For the text-containing cell, return its midpoint in [X, Y] coordinate format. 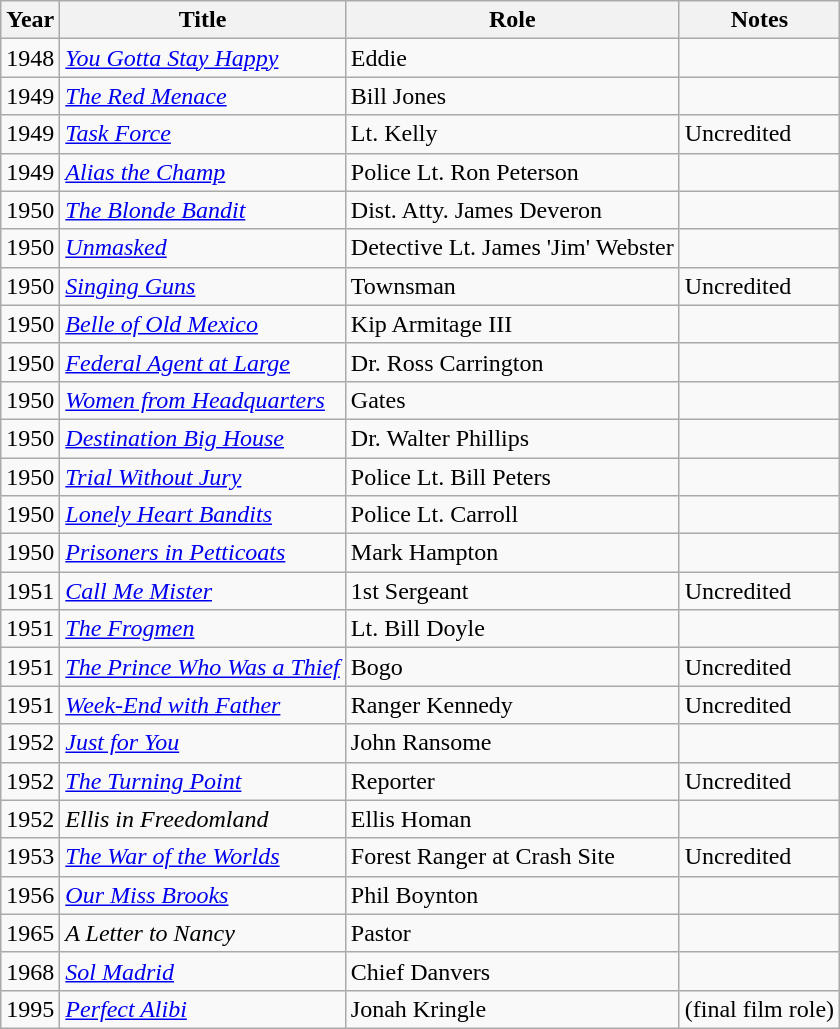
Role [512, 20]
Kip Armitage III [512, 324]
Our Miss Brooks [202, 895]
Townsman [512, 286]
Ranger Kennedy [512, 705]
Lt. Kelly [512, 134]
1st Sergeant [512, 591]
Title [202, 20]
Lt. Bill Doyle [512, 629]
Alias the Champ [202, 172]
Police Lt. Carroll [512, 515]
Year [30, 20]
Week-End with Father [202, 705]
Bill Jones [512, 96]
Lonely Heart Bandits [202, 515]
1995 [30, 1009]
Phil Boynton [512, 895]
You Gotta Stay Happy [202, 58]
Dist. Atty. James Deveron [512, 210]
Detective Lt. James 'Jim' Webster [512, 248]
Singing Guns [202, 286]
Dr. Ross Carrington [512, 362]
Chief Danvers [512, 971]
Call Me Mister [202, 591]
(final film role) [759, 1009]
Sol Madrid [202, 971]
1965 [30, 933]
The Blonde Bandit [202, 210]
Destination Big House [202, 438]
Notes [759, 20]
The Frogmen [202, 629]
Forest Ranger at Crash Site [512, 857]
Jonah Kringle [512, 1009]
Just for You [202, 743]
The Prince Who Was a Thief [202, 667]
The Turning Point [202, 781]
Prisoners in Petticoats [202, 553]
The Red Menace [202, 96]
Pastor [512, 933]
Ellis in Freedomland [202, 819]
Eddie [512, 58]
Trial Without Jury [202, 477]
Dr. Walter Phillips [512, 438]
1953 [30, 857]
Bogo [512, 667]
John Ransome [512, 743]
Reporter [512, 781]
Ellis Homan [512, 819]
Women from Headquarters [202, 400]
Gates [512, 400]
1956 [30, 895]
Police Lt. Bill Peters [512, 477]
1948 [30, 58]
Unmasked [202, 248]
The War of the Worlds [202, 857]
Task Force [202, 134]
Police Lt. Ron Peterson [512, 172]
A Letter to Nancy [202, 933]
1968 [30, 971]
Belle of Old Mexico [202, 324]
Perfect Alibi [202, 1009]
Mark Hampton [512, 553]
Federal Agent at Large [202, 362]
